Pinpoint the cell where the given text exists, returning its [X, Y] midpoint coordinate. 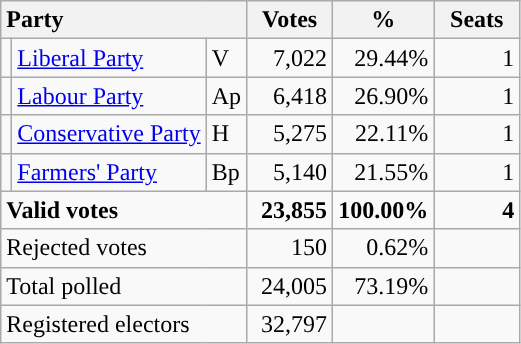
5,275 [290, 134]
% [384, 20]
Labour Party [109, 96]
29.44% [384, 58]
Seats [477, 20]
4 [477, 210]
23,855 [290, 210]
22.11% [384, 134]
Rejected votes [124, 248]
5,140 [290, 172]
7,022 [290, 58]
100.00% [384, 210]
Conservative Party [109, 134]
H [226, 134]
Farmers' Party [109, 172]
26.90% [384, 96]
Party [124, 20]
V [226, 58]
Valid votes [124, 210]
Liberal Party [109, 58]
6,418 [290, 96]
Ap [226, 96]
Registered electors [124, 324]
21.55% [384, 172]
Bp [226, 172]
24,005 [290, 286]
Votes [290, 20]
150 [290, 248]
73.19% [384, 286]
32,797 [290, 324]
0.62% [384, 248]
Total polled [124, 286]
